Output the [x, y] coordinate of the center of the cell containing the given text.  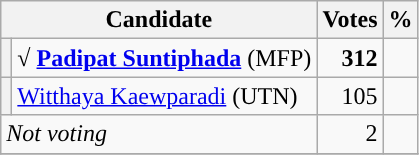
312 [350, 58]
2 [350, 134]
Votes [350, 20]
Candidate [159, 20]
105 [350, 96]
Witthaya Kaewparadi (UTN) [164, 96]
% [400, 20]
√ Padipat Suntiphada (MFP) [164, 58]
Not voting [159, 134]
